Output the [X, Y] coordinate of the center of the cell containing the given text.  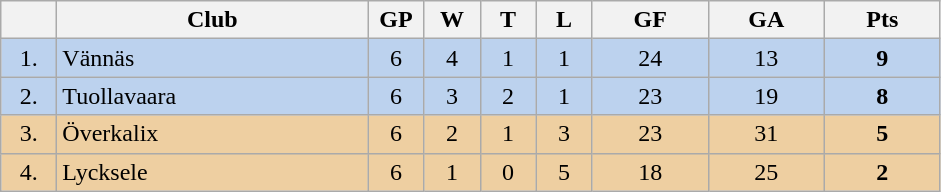
18 [650, 172]
GP [396, 20]
1. [29, 58]
Vännäs [212, 58]
19 [766, 96]
Lycksele [212, 172]
Tuollavaara [212, 96]
4 [452, 58]
Club [212, 20]
L [564, 20]
T [508, 20]
W [452, 20]
8 [882, 96]
25 [766, 172]
9 [882, 58]
24 [650, 58]
GA [766, 20]
4. [29, 172]
Pts [882, 20]
2. [29, 96]
0 [508, 172]
13 [766, 58]
GF [650, 20]
3. [29, 134]
31 [766, 134]
Överkalix [212, 134]
